Find where the given text appears and provide that cell's center as (X, Y) coordinate. 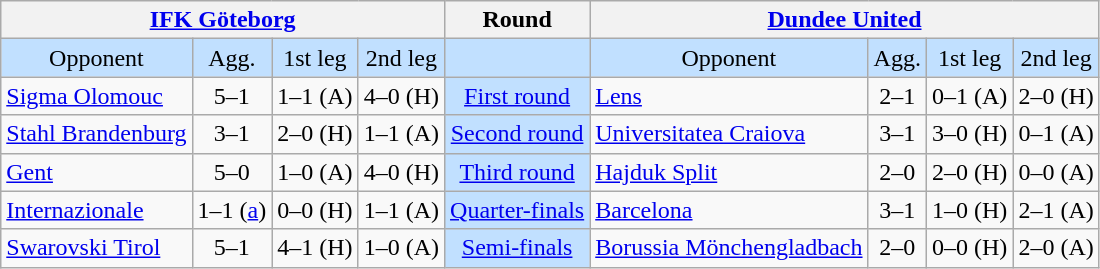
Round (518, 20)
3–0 (H) (969, 134)
Quarter-finals (518, 210)
Dundee United (845, 20)
First round (518, 96)
2–1 (897, 96)
Lens (729, 96)
Borussia Mönchengladbach (729, 248)
Internazionale (96, 210)
Hajduk Split (729, 172)
Semi-finals (518, 248)
Gent (96, 172)
Barcelona (729, 210)
Third round (518, 172)
IFK Göteborg (223, 20)
2–1 (A) (1056, 210)
0–0 (A) (1056, 172)
Sigma Olomouc (96, 96)
4–1 (H) (315, 248)
Stahl Brandenburg (96, 134)
1–1 (a) (232, 210)
Universitatea Craiova (729, 134)
Second round (518, 134)
2–0 (A) (1056, 248)
Swarovski Tirol (96, 248)
1–0 (H) (969, 210)
5–0 (232, 172)
